Return the [X, Y] coordinate for the center point of the cell that contains the specified text.  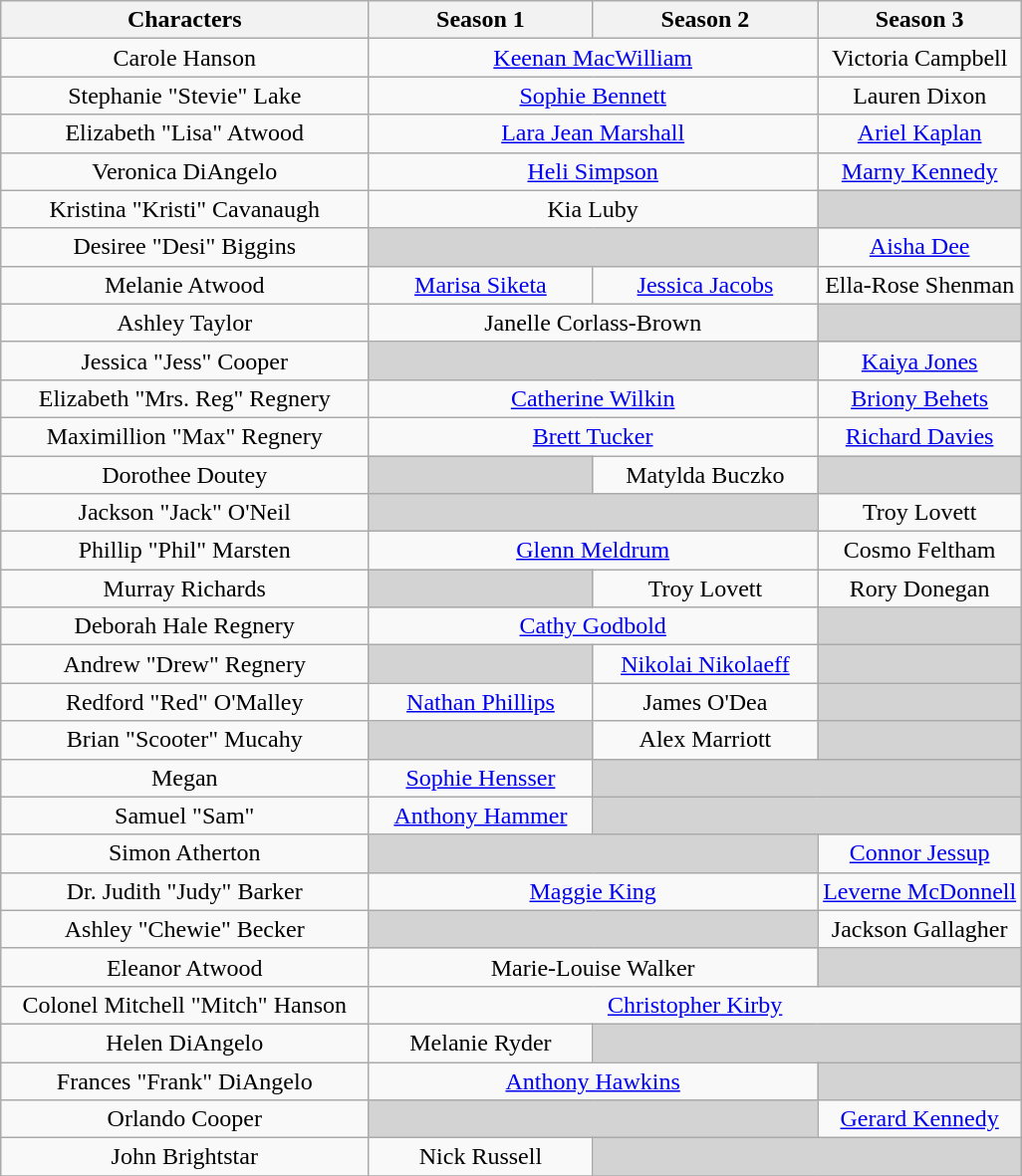
Heli Simpson [594, 171]
Kaiya Jones [920, 360]
Leverne McDonnell [920, 891]
Richard Davies [920, 436]
Melanie Atwood [185, 285]
John Brightstar [185, 1157]
Janelle Corlass-Brown [594, 323]
Deborah Hale Regnery [185, 626]
Catherine Wilkin [594, 398]
Helen DiAngelo [185, 1043]
Season 2 [705, 20]
Briony Behets [920, 398]
Eleanor Atwood [185, 967]
Kia Luby [594, 209]
Elizabeth "Lisa" Atwood [185, 133]
Simon Atherton [185, 853]
Andrew "Drew" Regnery [185, 664]
Alex Marriott [705, 740]
Nick Russell [480, 1157]
Nathan Phillips [480, 702]
Marie-Louise Walker [594, 967]
Veronica DiAngelo [185, 171]
Christopher Kirby [695, 1005]
Lara Jean Marshall [594, 133]
Matylda Buczko [705, 475]
Glenn Meldrum [594, 551]
Orlando Cooper [185, 1119]
Brett Tucker [594, 436]
Dr. Judith "Judy" Barker [185, 891]
Maximillion "Max" Regnery [185, 436]
Melanie Ryder [480, 1043]
Ashley Taylor [185, 323]
Aisha Dee [920, 247]
Nikolai Nikolaeff [705, 664]
Jessica "Jess" Cooper [185, 360]
Victoria Campbell [920, 58]
Dorothee Doutey [185, 475]
Marisa Siketa [480, 285]
Cosmo Feltham [920, 551]
Jessica Jacobs [705, 285]
Carole Hanson [185, 58]
Characters [185, 20]
Connor Jessup [920, 853]
Jackson Gallagher [920, 929]
Phillip "Phil" Marsten [185, 551]
Season 1 [480, 20]
James O'Dea [705, 702]
Gerard Kennedy [920, 1119]
Elizabeth "Mrs. Reg" Regnery [185, 398]
Samuel "Sam" [185, 816]
Brian "Scooter" Mucahy [185, 740]
Anthony Hawkins [594, 1080]
Lauren Dixon [920, 96]
Ella-Rose Shenman [920, 285]
Jackson "Jack" O'Neil [185, 513]
Maggie King [594, 891]
Colonel Mitchell "Mitch" Hanson [185, 1005]
Anthony Hammer [480, 816]
Sophie Bennett [594, 96]
Ariel Kaplan [920, 133]
Redford "Red" O'Malley [185, 702]
Kristina "Kristi" Cavanaugh [185, 209]
Season 3 [920, 20]
Keenan MacWilliam [594, 58]
Stephanie "Stevie" Lake [185, 96]
Ashley "Chewie" Becker [185, 929]
Desiree "Desi" Biggins [185, 247]
Cathy Godbold [594, 626]
Megan [185, 778]
Marny Kennedy [920, 171]
Sophie Hensser [480, 778]
Frances "Frank" DiAngelo [185, 1080]
Murray Richards [185, 588]
Rory Donegan [920, 588]
